From the cell containing the given text, extract its center point as [x, y] coordinate. 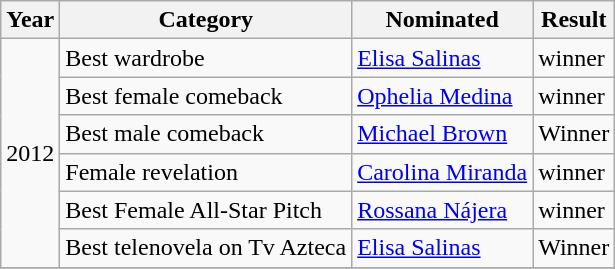
Best female comeback [206, 96]
Result [574, 20]
Best wardrobe [206, 58]
Carolina Miranda [442, 172]
Female revelation [206, 172]
Best male comeback [206, 134]
Category [206, 20]
Year [30, 20]
Nominated [442, 20]
Michael Brown [442, 134]
Best telenovela on Tv Azteca [206, 248]
Rossana Nájera [442, 210]
Ophelia Medina [442, 96]
2012 [30, 153]
Best Female All-Star Pitch [206, 210]
